Return (X, Y) of the center of cell containing provided text 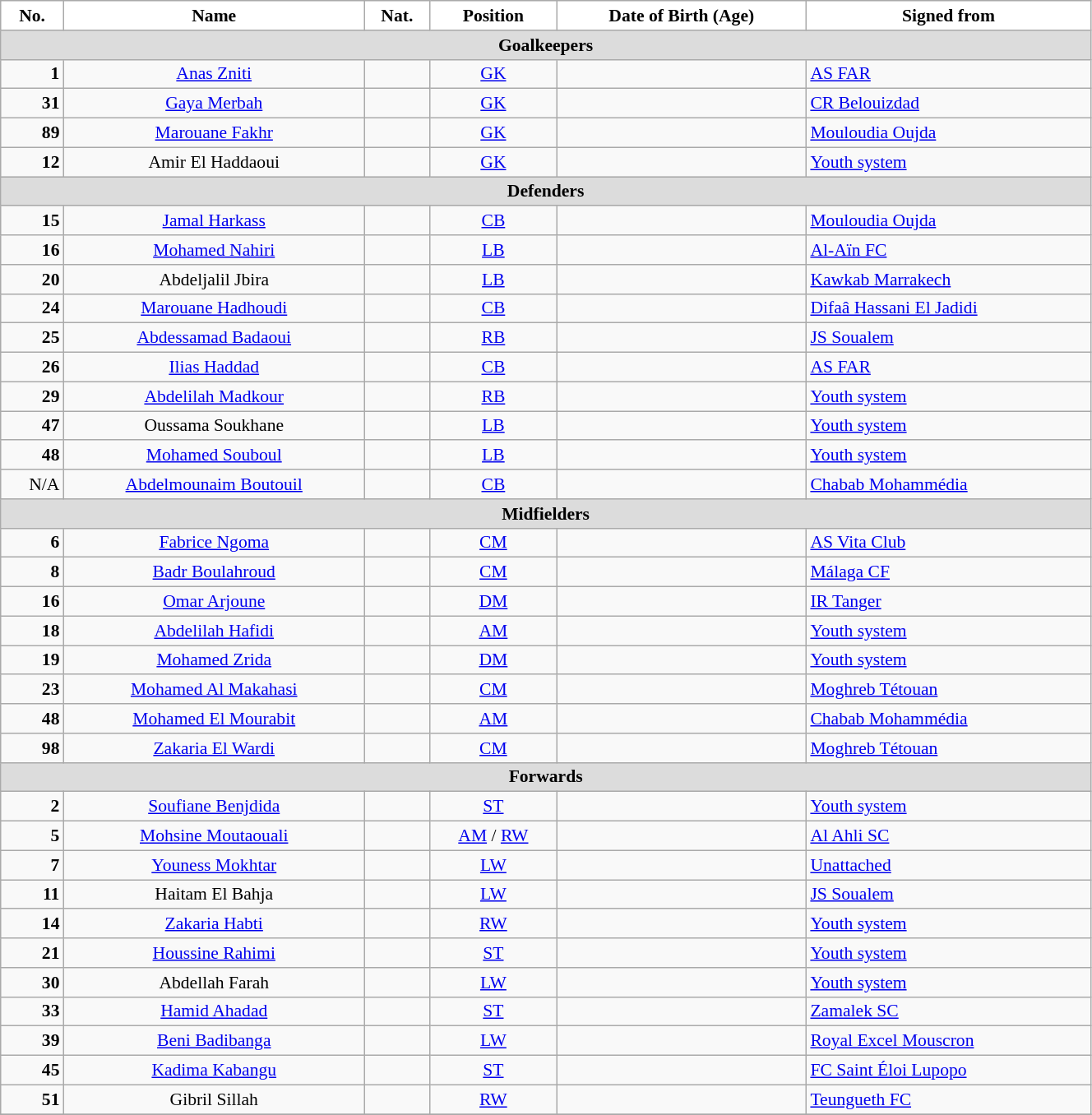
18 (33, 631)
Abdelilah Hafidi (214, 631)
IR Tanger (948, 602)
Ilias Haddad (214, 368)
Hamid Ahadad (214, 1011)
Teungueth FC (948, 1099)
Al-Aïn FC (948, 250)
Difaâ Hassani El Jadidi (948, 308)
45 (33, 1071)
Midfielders (546, 514)
Position (493, 16)
Mohsine Moutaouali (214, 836)
FC Saint Éloi Lupopo (948, 1071)
Abdessamad Badaoui (214, 338)
Beni Badibanga (214, 1041)
89 (33, 133)
8 (33, 572)
47 (33, 426)
51 (33, 1099)
14 (33, 924)
Málaga CF (948, 572)
Name (214, 16)
12 (33, 162)
Mohamed Zrida (214, 660)
Abdelmounaim Boutouil (214, 484)
CR Belouizdad (948, 104)
33 (33, 1011)
29 (33, 396)
No. (33, 16)
Mohamed Nahiri (214, 250)
Nat. (397, 16)
Gibril Sillah (214, 1099)
15 (33, 221)
Mohamed Souboul (214, 456)
39 (33, 1041)
11 (33, 895)
Defenders (546, 192)
Forwards (546, 777)
6 (33, 543)
20 (33, 280)
24 (33, 308)
Zakaria El Wardi (214, 748)
Fabrice Ngoma (214, 543)
Mohamed Al Makahasi (214, 690)
N/A (33, 484)
Zamalek SC (948, 1011)
Goalkeepers (546, 45)
Omar Arjoune (214, 602)
Soufiane Benjdida (214, 807)
Anas Zniti (214, 74)
Amir El Haddaoui (214, 162)
Mohamed El Mourabit (214, 719)
21 (33, 953)
Signed from (948, 16)
Al Ahli SC (948, 836)
98 (33, 748)
Houssine Rahimi (214, 953)
Marouane Hadhoudi (214, 308)
30 (33, 983)
1 (33, 74)
Gaya Merbah (214, 104)
AS Vita Club (948, 543)
23 (33, 690)
Kawkab Marrakech (948, 280)
Abdellah Farah (214, 983)
5 (33, 836)
Unattached (948, 865)
Badr Boulahroud (214, 572)
Jamal Harkass (214, 221)
25 (33, 338)
31 (33, 104)
Haitam El Bahja (214, 895)
Abdeljalil Jbira (214, 280)
7 (33, 865)
Marouane Fakhr (214, 133)
26 (33, 368)
Zakaria Habti (214, 924)
AM / RW (493, 836)
2 (33, 807)
Royal Excel Mouscron (948, 1041)
Abdelilah Madkour (214, 396)
Date of Birth (Age) (681, 16)
Oussama Soukhane (214, 426)
Youness Mokhtar (214, 865)
19 (33, 660)
Kadima Kabangu (214, 1071)
